From the cell containing the given text, extract its center point as [x, y] coordinate. 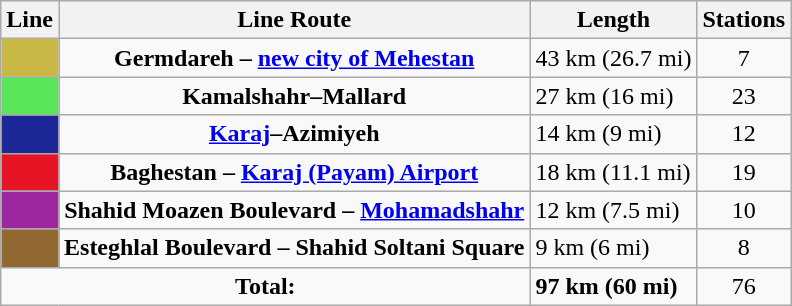
97 km (60 mi) [614, 286]
7 [744, 58]
18 km (11.1 mi) [614, 172]
Stations [744, 20]
Total: [266, 286]
8 [744, 248]
Karaj–Azimiyeh [294, 134]
9 km (6 mi) [614, 248]
Esteghlal Boulevard – Shahid Soltani Square [294, 248]
Baghestan – Karaj (Payam) Airport [294, 172]
19 [744, 172]
Line [30, 20]
Line Route [294, 20]
Shahid Moazen Boulevard – Mohamadshahr [294, 210]
27 km (16 mi) [614, 96]
Kamalshahr–Mallard [294, 96]
76 [744, 286]
Germdareh – new city of Mehestan [294, 58]
Length [614, 20]
12 [744, 134]
43 km (26.7 mi) [614, 58]
12 km (7.5 mi) [614, 210]
10 [744, 210]
23 [744, 96]
14 km (9 mi) [614, 134]
